Determine the [x, y] coordinate at the center of the cell enclosing the given text.  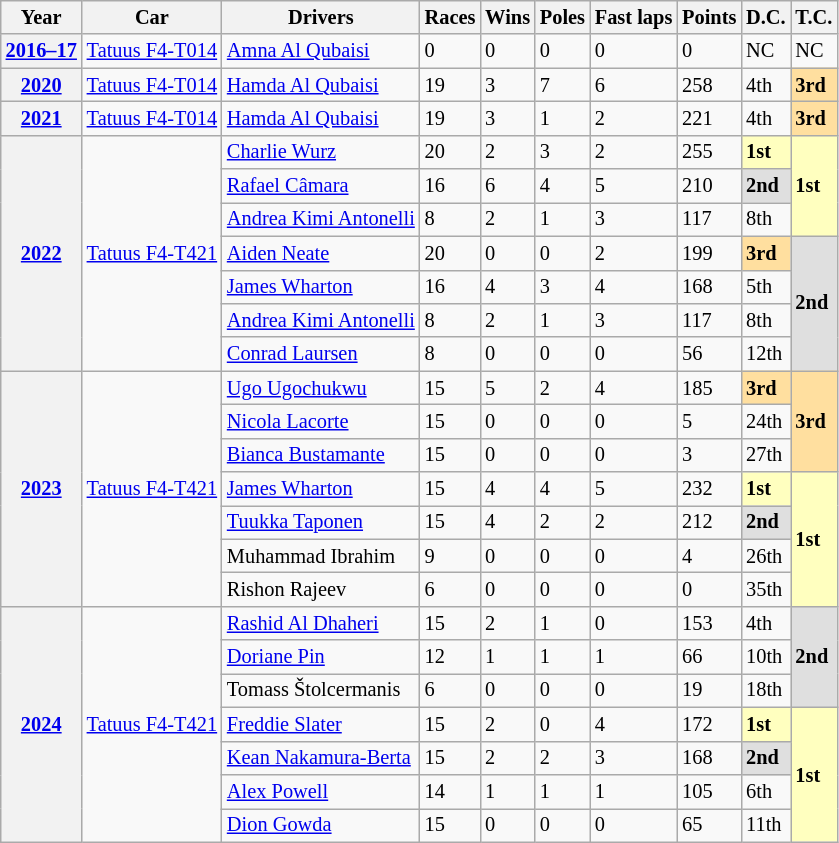
11th [766, 825]
56 [709, 354]
26th [766, 556]
65 [709, 825]
Rishon Rajeev [321, 589]
Ugo Ugochukwu [321, 388]
Charlie Wurz [321, 152]
232 [709, 489]
Nicola Lacorte [321, 421]
9 [450, 556]
7 [562, 85]
199 [709, 253]
2016–17 [42, 51]
153 [709, 623]
Points [709, 17]
12th [766, 354]
T.C. [814, 17]
2021 [42, 118]
Alex Powell [321, 791]
Fast laps [634, 17]
27th [766, 455]
105 [709, 791]
2022 [42, 253]
14 [450, 791]
Freddie Slater [321, 724]
Dion Gowda [321, 825]
6th [766, 791]
Aiden Neate [321, 253]
Tomass Štolcermanis [321, 690]
221 [709, 118]
Muhammad Ibrahim [321, 556]
2024 [42, 724]
Conrad Laursen [321, 354]
Bianca Bustamante [321, 455]
258 [709, 85]
35th [766, 589]
5th [766, 287]
Races [450, 17]
Wins [508, 17]
Tuukka Taponen [321, 522]
255 [709, 152]
212 [709, 522]
12 [450, 657]
66 [709, 657]
18th [766, 690]
24th [766, 421]
D.C. [766, 17]
172 [709, 724]
Amna Al Qubaisi [321, 51]
2020 [42, 85]
10th [766, 657]
Car [152, 17]
Doriane Pin [321, 657]
Rashid Al Dhaheri [321, 623]
Poles [562, 17]
210 [709, 186]
Rafael Câmara [321, 186]
Kean Nakamura-Berta [321, 758]
Year [42, 17]
2023 [42, 489]
Drivers [321, 17]
185 [709, 388]
